Capture the cell that displays the provided text and extract its [X, Y] central coordinate. 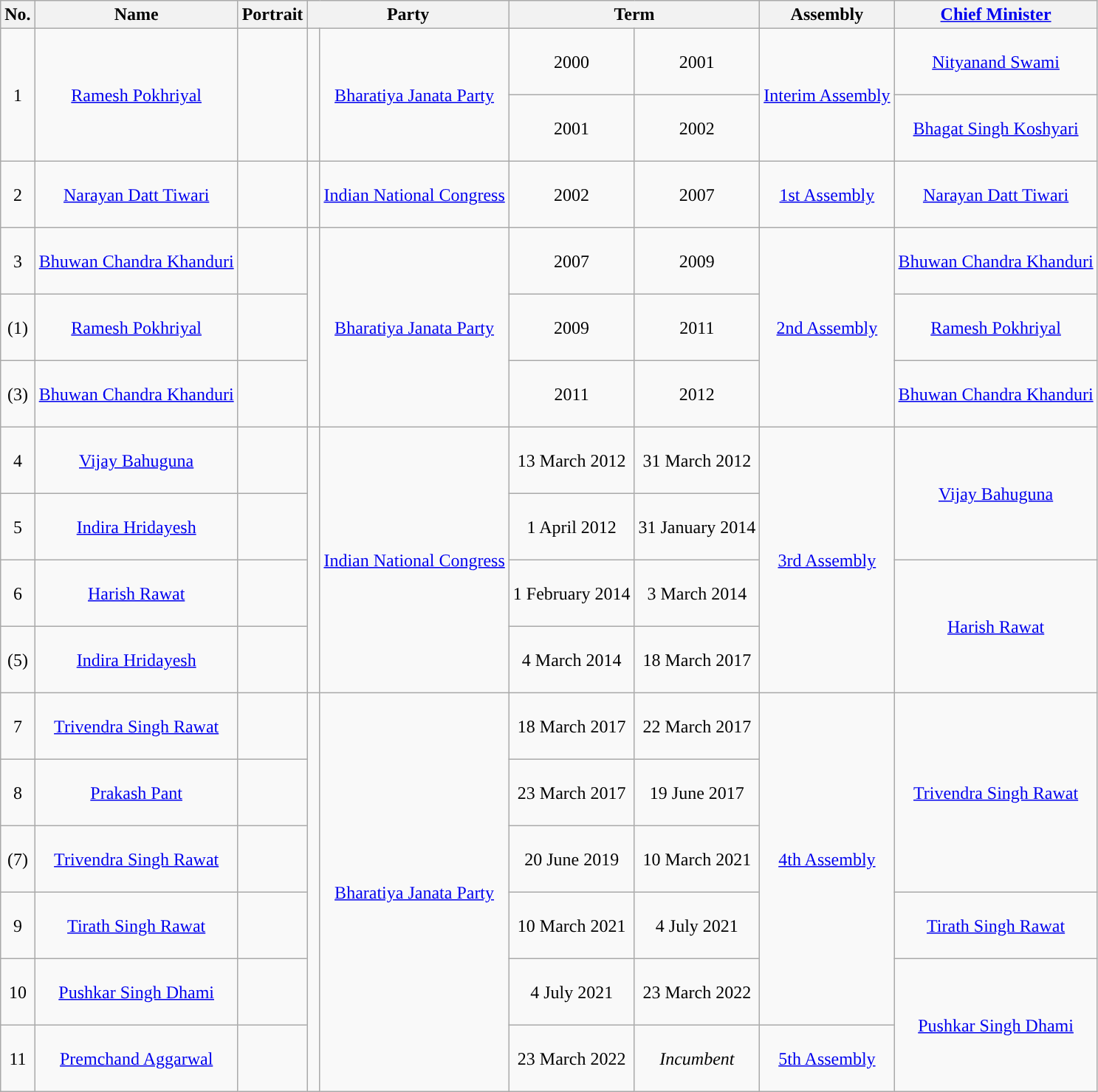
8 [18, 793]
7 [18, 727]
10 [18, 992]
Chief Minister [995, 15]
3rd Assembly [827, 560]
1 April 2012 [572, 527]
Assembly [827, 15]
(5) [18, 660]
4 March 2014 [572, 660]
9 [18, 926]
(3) [18, 394]
31 March 2012 [697, 461]
2012 [697, 394]
Prakash Pant [136, 793]
Nityanand Swami [995, 62]
Term [634, 15]
2000 [572, 62]
2nd Assembly [827, 328]
2 [18, 195]
5th Assembly [827, 1059]
Portrait [272, 15]
4th Assembly [827, 859]
3 March 2014 [697, 594]
Incumbent [697, 1059]
Interim Assembly [827, 95]
11 [18, 1059]
No. [18, 15]
Party [408, 15]
22 March 2017 [697, 727]
1st Assembly [827, 195]
1 February 2014 [572, 594]
19 June 2017 [697, 793]
31 January 2014 [697, 527]
5 [18, 527]
Bhagat Singh Koshyari [995, 128]
20 June 2019 [572, 859]
1 [18, 95]
23 March 2017 [572, 793]
13 March 2012 [572, 461]
Name [136, 15]
6 [18, 594]
4 [18, 461]
(7) [18, 859]
3 [18, 261]
(1) [18, 328]
Premchand Aggarwal [136, 1059]
